Pinpoint the cell where the given text exists, returning its (X, Y) midpoint coordinate. 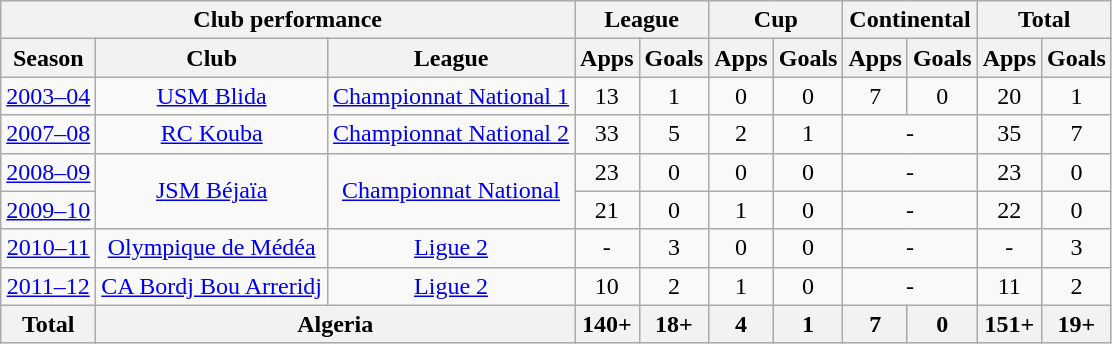
20 (1009, 96)
2011–12 (48, 286)
Algeria (336, 324)
140+ (607, 324)
2009–10 (48, 210)
22 (1009, 210)
CA Bordj Bou Arreridj (212, 286)
Season (48, 58)
Club (212, 58)
33 (607, 134)
18+ (674, 324)
RC Kouba (212, 134)
13 (607, 96)
USM Blida (212, 96)
2007–08 (48, 134)
Championnat National (452, 191)
5 (674, 134)
19+ (1077, 324)
Continental (910, 20)
2003–04 (48, 96)
Cup (776, 20)
151+ (1009, 324)
Championnat National 2 (452, 134)
Club performance (288, 20)
2008–09 (48, 172)
Olympique de Médéa (212, 248)
10 (607, 286)
11 (1009, 286)
35 (1009, 134)
2010–11 (48, 248)
21 (607, 210)
4 (741, 324)
Championnat National 1 (452, 96)
JSM Béjaïa (212, 191)
